Extract the [x, y] coordinate from the center of the cell holding the provided text.  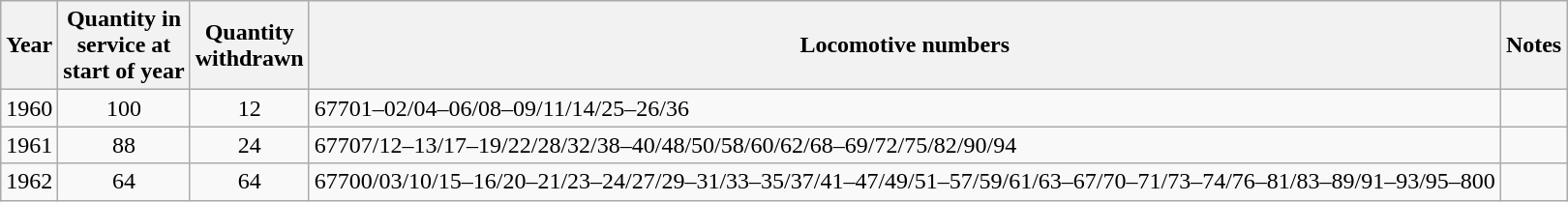
67707/12–13/17–19/22/28/32/38–40/48/50/58/60/62/68–69/72/75/82/90/94 [904, 145]
Year [29, 45]
Quantitywithdrawn [250, 45]
12 [250, 108]
24 [250, 145]
Locomotive numbers [904, 45]
1960 [29, 108]
1962 [29, 182]
Notes [1533, 45]
100 [124, 108]
1961 [29, 145]
88 [124, 145]
67700/03/10/15–16/20–21/23–24/27/29–31/33–35/37/41–47/49/51–57/59/61/63–67/70–71/73–74/76–81/83–89/91–93/95–800 [904, 182]
67701–02/04–06/08–09/11/14/25–26/36 [904, 108]
Quantity inservice atstart of year [124, 45]
